Provide the [x, y] coordinate of the cell's center where the given text is located.  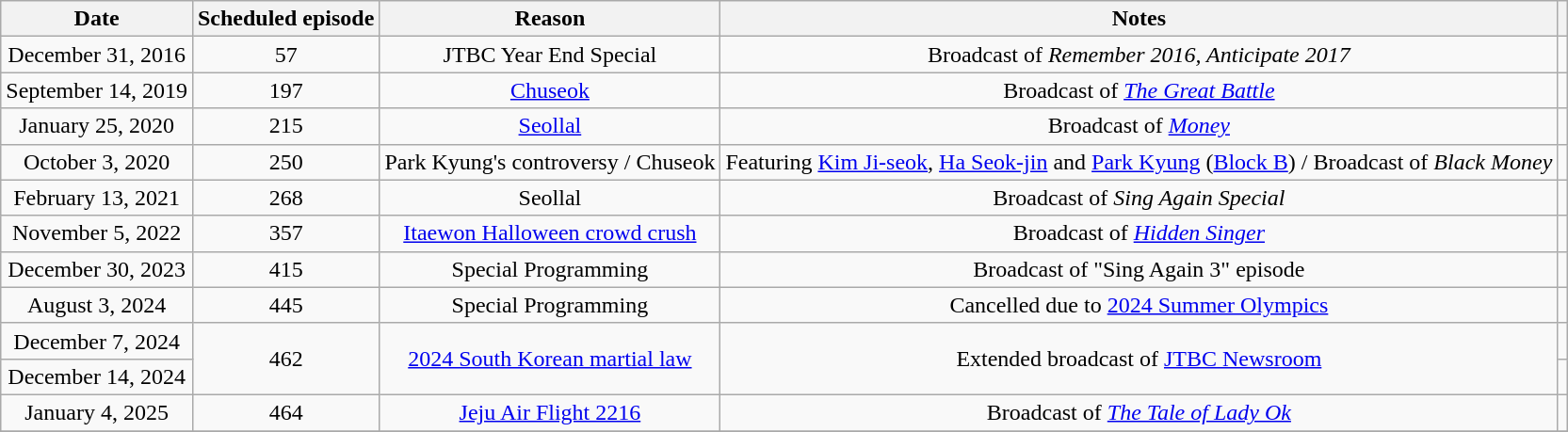
462 [285, 359]
Jeju Air Flight 2216 [550, 412]
Chuseok [550, 90]
Date [97, 19]
Broadcast of "Sing Again 3" episode [1140, 269]
Broadcast of The Tale of Lady Ok [1140, 412]
February 13, 2021 [97, 198]
2024 South Korean martial law [550, 359]
Park Kyung's controversy / Chuseok [550, 162]
197 [285, 90]
JTBC Year End Special [550, 55]
January 25, 2020 [97, 126]
57 [285, 55]
October 3, 2020 [97, 162]
445 [285, 305]
Cancelled due to 2024 Summer Olympics [1140, 305]
Itaewon Halloween crowd crush [550, 233]
Broadcast of Money [1140, 126]
Broadcast of Hidden Singer [1140, 233]
Broadcast of Sing Again Special [1140, 198]
415 [285, 269]
Broadcast of The Great Battle [1140, 90]
December 31, 2016 [97, 55]
Notes [1140, 19]
268 [285, 198]
357 [285, 233]
Extended broadcast of JTBC Newsroom [1140, 359]
Broadcast of Remember 2016, Anticipate 2017 [1140, 55]
Featuring Kim Ji-seok, Ha Seok-jin and Park Kyung (Block B) / Broadcast of Black Money [1140, 162]
464 [285, 412]
November 5, 2022 [97, 233]
January 4, 2025 [97, 412]
December 30, 2023 [97, 269]
December 7, 2024 [97, 341]
Reason [550, 19]
September 14, 2019 [97, 90]
December 14, 2024 [97, 376]
August 3, 2024 [97, 305]
Scheduled episode [285, 19]
215 [285, 126]
250 [285, 162]
